Extract the (x, y) coordinate from the center of the cell holding the provided text.  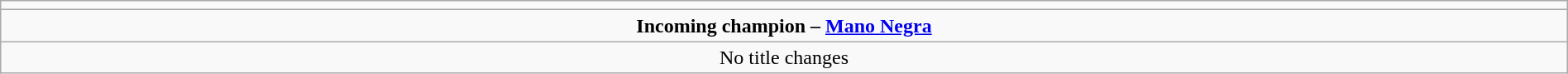
No title changes (784, 57)
Incoming champion – Mano Negra (784, 26)
